Scan for the cell matching the given text and deliver its (X, Y) coordinate at center. 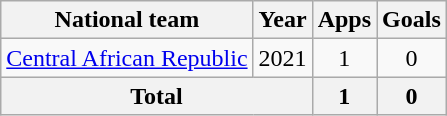
Goals (412, 20)
National team (127, 20)
Total (156, 96)
Apps (344, 20)
Central African Republic (127, 58)
2021 (282, 58)
Year (282, 20)
